Determine the [x, y] coordinate at the center of the cell enclosing the given text.  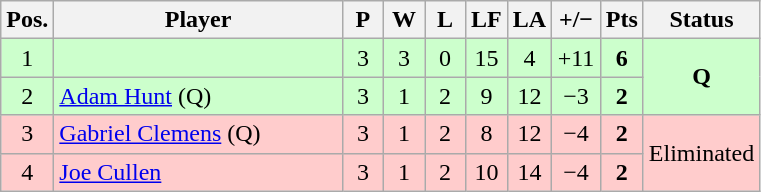
−3 [576, 96]
Status [701, 20]
6 [622, 58]
10 [487, 172]
P [362, 20]
+/− [576, 20]
Adam Hunt (Q) [198, 96]
Pts [622, 20]
14 [529, 172]
Gabriel Clemens (Q) [198, 134]
W [404, 20]
LA [529, 20]
15 [487, 58]
Player [198, 20]
Pos. [28, 20]
Joe Cullen [198, 172]
8 [487, 134]
+11 [576, 58]
0 [444, 58]
Eliminated [701, 153]
9 [487, 96]
L [444, 20]
LF [487, 20]
Q [701, 77]
